Detect which cell encompasses the target text, then output its (X, Y) center coordinate. 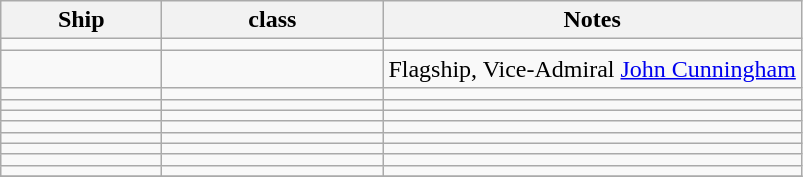
Notes (592, 20)
Ship (82, 20)
class (272, 20)
Flagship, Vice-Admiral John Cunningham (592, 69)
